Identify which cell holds the provided text, then report its [X, Y] central coordinate. 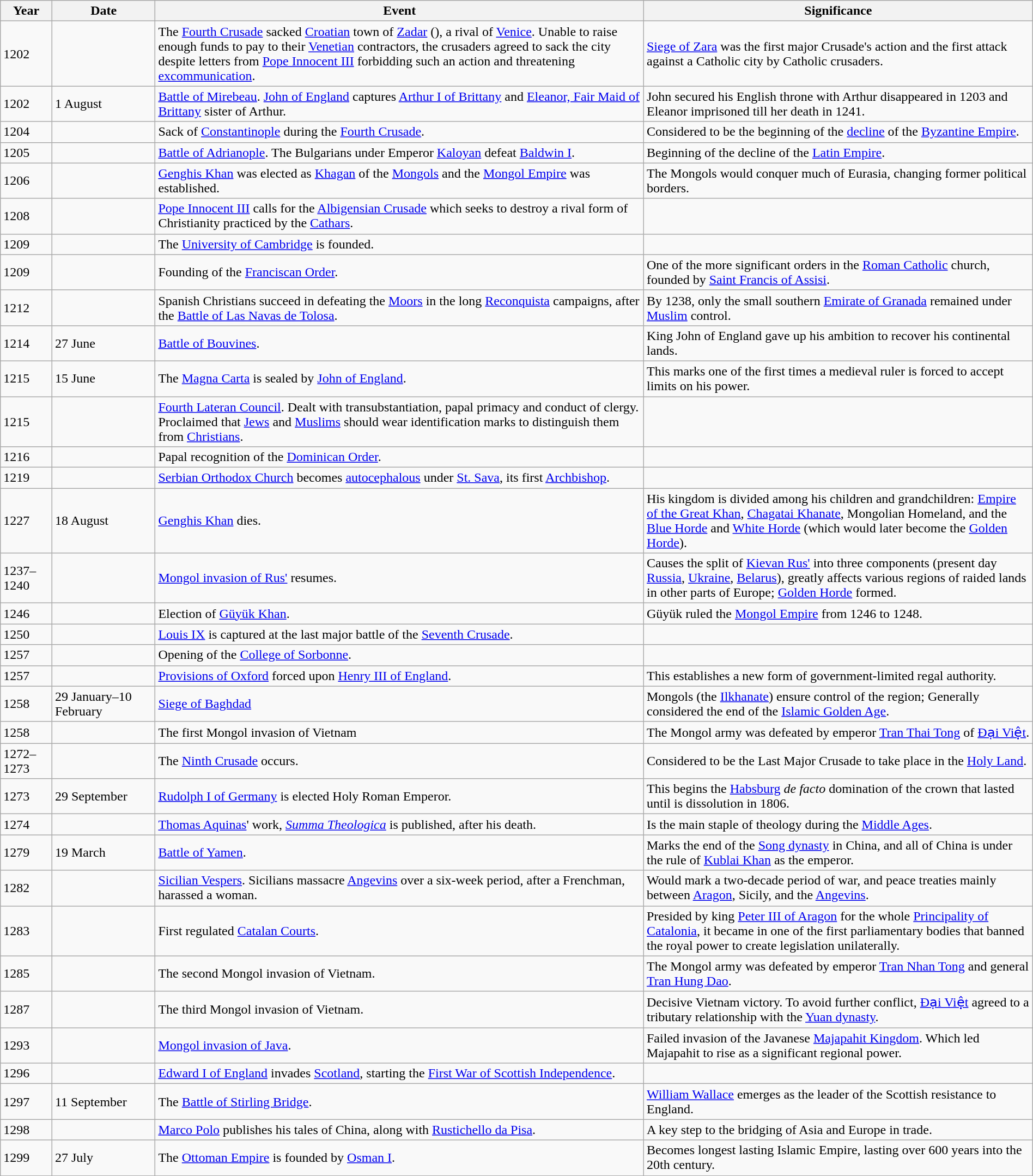
Siege of Baghdad [400, 704]
1208 [26, 216]
By 1238, only the small southern Emirate of Granada remained under Muslim control. [838, 307]
1204 [26, 132]
Sack of Constantinople during the Fourth Crusade. [400, 132]
Year [26, 11]
Sicilian Vespers. Sicilians massacre Angevins over a six-week period, after a Frenchman, harassed a woman. [400, 888]
The Ottoman Empire is founded by Osman I. [400, 1157]
Spanish Christians succeed in defeating the Moors in the long Reconquista campaigns, after the Battle of Las Navas de Tolosa. [400, 307]
The Battle of Stirling Bridge. [400, 1102]
This establishes a new form of government-limited regal authority. [838, 676]
Mongol invasion of Java. [400, 1045]
Louis IX is captured at the last major battle of the Seventh Crusade. [400, 634]
Serbian Orthodox Church becomes autocephalous under St. Sava, its first Archbishop. [400, 478]
Marks the end of the Song dynasty in China, and all of China is under the rule of Kublai Khan as the emperor. [838, 852]
The Mongol army was defeated by emperor Tran Thai Tong of Đại Việt. [838, 732]
19 March [104, 852]
1282 [26, 888]
Rudolph I of Germany is elected Holy Roman Emperor. [400, 797]
The first Mongol invasion of Vietnam [400, 732]
The Ninth Crusade occurs. [400, 761]
1250 [26, 634]
1206 [26, 181]
First regulated Catalan Courts. [400, 931]
1299 [26, 1157]
Failed invasion of the Javanese Majapahit Kingdom. Which led Majapahit to rise as a significant regional power. [838, 1045]
King John of England gave up his ambition to recover his continental lands. [838, 343]
The Mongols would conquer much of Eurasia, changing former political borders. [838, 181]
1227 [26, 521]
11 September [104, 1102]
1 August [104, 104]
Battle of Bouvines. [400, 343]
27 June [104, 343]
Marco Polo publishes his tales of China, along with Rustichello da Pisa. [400, 1130]
1205 [26, 153]
Thomas Aquinas' work, Summa Theologica is published, after his death. [400, 825]
1297 [26, 1102]
Is the main staple of theology during the Middle Ages. [838, 825]
Significance [838, 11]
29 January–10 February [104, 704]
Election of Güyük Khan. [400, 614]
William Wallace emerges as the leader of the Scottish resistance to England. [838, 1102]
This marks one of the first times a medieval ruler is forced to accept limits on his power. [838, 378]
18 August [104, 521]
1296 [26, 1074]
1285 [26, 973]
Mongol invasion of Rus' resumes. [400, 578]
Founding of the Franciscan Order. [400, 272]
1272–1273 [26, 761]
Genghis Khan was elected as Khagan of the Mongols and the Mongol Empire was established. [400, 181]
1212 [26, 307]
1283 [26, 931]
This begins the Habsburg de facto domination of the crown that lasted until is dissolution in 1806. [838, 797]
Güyük ruled the Mongol Empire from 1246 to 1248. [838, 614]
1214 [26, 343]
1246 [26, 614]
Would mark a two-decade period of war, and peace treaties mainly between Aragon, Sicily, and the Angevins. [838, 888]
1274 [26, 825]
Provisions of Oxford forced upon Henry III of England. [400, 676]
Opening of the College of Sorbonne. [400, 655]
1298 [26, 1130]
1219 [26, 478]
Battle of Mirebeau. John of England captures Arthur I of Brittany and Eleanor, Fair Maid of Brittany sister of Arthur. [400, 104]
Battle of Adrianople. The Bulgarians under Emperor Kaloyan defeat Baldwin I. [400, 153]
Beginning of the decline of the Latin Empire. [838, 153]
Battle of Yamen. [400, 852]
John secured his English throne with Arthur disappeared in 1203 and Eleanor imprisoned till her death in 1241. [838, 104]
1279 [26, 852]
1216 [26, 457]
Papal recognition of the Dominican Order. [400, 457]
Genghis Khan dies. [400, 521]
Siege of Zara was the first major Crusade's action and the first attack against a Catholic city by Catholic crusaders. [838, 53]
15 June [104, 378]
Considered to be the beginning of the decline of the Byzantine Empire. [838, 132]
One of the more significant orders in the Roman Catholic church, founded by Saint Francis of Assisi. [838, 272]
29 September [104, 797]
Considered to be the Last Major Crusade to take place in the Holy Land. [838, 761]
1287 [26, 1009]
Decisive Vietnam victory. To avoid further conflict, Đại Việt agreed to a tributary relationship with the Yuan dynasty. [838, 1009]
Event [400, 11]
Becomes longest lasting Islamic Empire, lasting over 600 years into the 20th century. [838, 1157]
27 July [104, 1157]
A key step to the bridging of Asia and Europe in trade. [838, 1130]
The Mongol army was defeated by emperor Tran Nhan Tong and general Tran Hung Dao. [838, 973]
1293 [26, 1045]
Date [104, 11]
Pope Innocent III calls for the Albigensian Crusade which seeks to destroy a rival form of Christianity practiced by the Cathars. [400, 216]
Mongols (the Ilkhanate) ensure control of the region; Generally considered the end of the Islamic Golden Age. [838, 704]
The University of Cambridge is founded. [400, 244]
The Magna Carta is sealed by John of England. [400, 378]
The second Mongol invasion of Vietnam. [400, 973]
1237–1240 [26, 578]
The third Mongol invasion of Vietnam. [400, 1009]
1273 [26, 797]
Edward I of England invades Scotland, starting the First War of Scottish Independence. [400, 1074]
